Identify which cell holds the provided text, then report its (x, y) central coordinate. 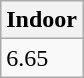
6.65 (42, 58)
Indoor (42, 20)
